Detect which cell encompasses the target text, then output its (X, Y) center coordinate. 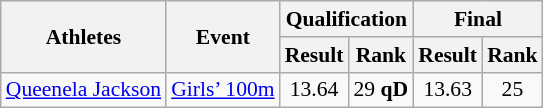
Athletes (84, 36)
Queenela Jackson (84, 90)
Event (222, 36)
Final (478, 19)
13.64 (314, 90)
25 (512, 90)
Qualification (347, 19)
29 qD (380, 90)
13.63 (448, 90)
Girls’ 100m (222, 90)
